Identify which cell holds the provided text, then report its (x, y) central coordinate. 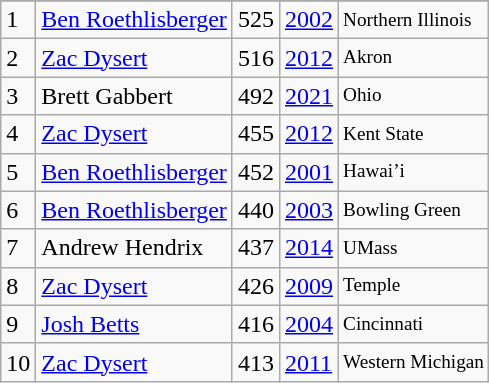
2009 (308, 286)
416 (256, 324)
4 (18, 134)
Akron (414, 58)
8 (18, 286)
Andrew Hendrix (134, 248)
6 (18, 210)
Kent State (414, 134)
10 (18, 362)
440 (256, 210)
Western Michigan (414, 362)
2004 (308, 324)
2001 (308, 172)
Temple (414, 286)
2011 (308, 362)
Northern Illinois (414, 20)
Brett Gabbert (134, 96)
452 (256, 172)
2 (18, 58)
2002 (308, 20)
Josh Betts (134, 324)
426 (256, 286)
Ohio (414, 96)
Bowling Green (414, 210)
3 (18, 96)
1 (18, 20)
2014 (308, 248)
413 (256, 362)
UMass (414, 248)
516 (256, 58)
2003 (308, 210)
437 (256, 248)
525 (256, 20)
455 (256, 134)
Cincinnati (414, 324)
9 (18, 324)
Hawai’i (414, 172)
5 (18, 172)
7 (18, 248)
2021 (308, 96)
492 (256, 96)
